Find where the given text appears and provide that cell's center as [x, y] coordinate. 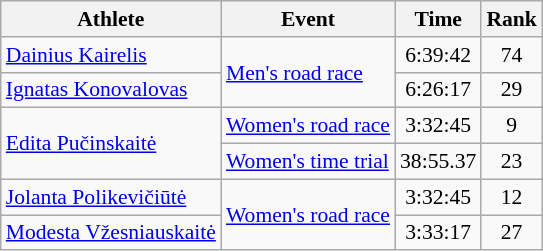
Men's road race [308, 72]
Ignatas Konovalovas [111, 90]
Jolanta Polikevičiūtė [111, 197]
3:33:17 [438, 233]
Women's time trial [308, 162]
Edita Pučinskaitė [111, 144]
Time [438, 19]
6:26:17 [438, 90]
9 [512, 126]
Event [308, 19]
27 [512, 233]
23 [512, 162]
38:55.37 [438, 162]
74 [512, 55]
12 [512, 197]
Rank [512, 19]
Dainius Kairelis [111, 55]
Modesta Vžesniauskaitė [111, 233]
Athlete [111, 19]
29 [512, 90]
6:39:42 [438, 55]
